Capture the cell that displays the provided text and extract its [x, y] central coordinate. 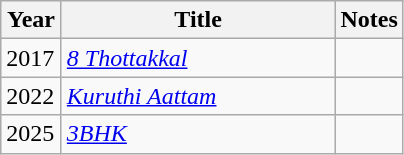
2022 [32, 96]
2025 [32, 134]
Year [32, 20]
2017 [32, 58]
8 Thottakkal [198, 58]
Title [198, 20]
3BHK [198, 134]
Notes [369, 20]
Kuruthi Aattam [198, 96]
